For the text-containing cell, return its midpoint in [X, Y] coordinate format. 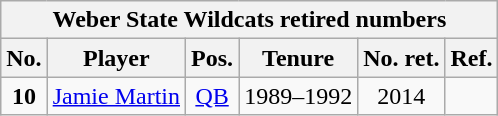
2014 [402, 96]
QB [212, 96]
1989–1992 [298, 96]
Weber State Wildcats retired numbers [250, 20]
No. ret. [402, 58]
Ref. [472, 58]
Pos. [212, 58]
No. [24, 58]
Player [116, 58]
Jamie Martin [116, 96]
Tenure [298, 58]
10 [24, 96]
